Return the (x, y) coordinate for the center point of the cell that contains the specified text.  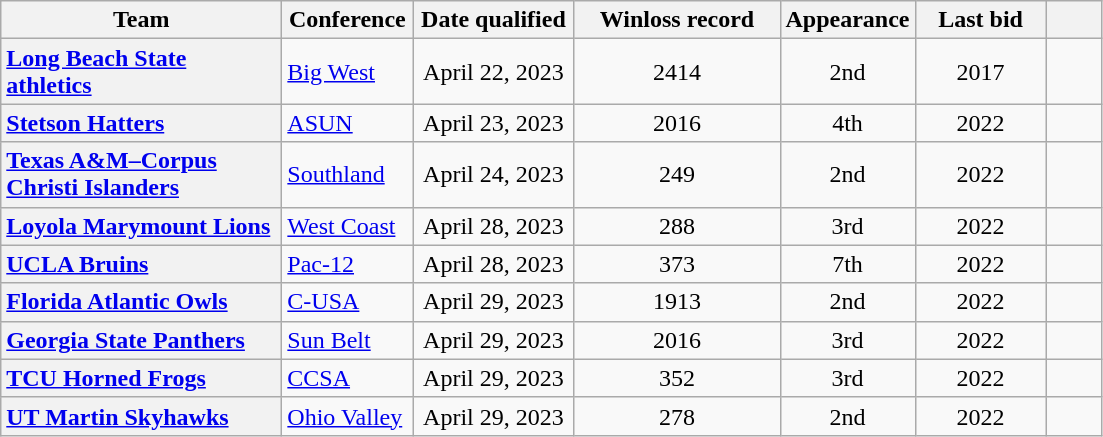
Georgia State Panthers (142, 340)
278 (677, 416)
Sun Belt (348, 340)
Winloss record (677, 20)
7th (848, 264)
Last bid (980, 20)
Southland (348, 174)
UT Martin Skyhawks (142, 416)
April 22, 2023 (494, 72)
Big West (348, 72)
CCSA (348, 378)
C-USA (348, 302)
Conference (348, 20)
Florida Atlantic Owls (142, 302)
Team (142, 20)
2414 (677, 72)
Pac-12 (348, 264)
Stetson Hatters (142, 123)
April 24, 2023 (494, 174)
Texas A&M–Corpus Christi Islanders (142, 174)
Appearance (848, 20)
April 23, 2023 (494, 123)
288 (677, 226)
4th (848, 123)
ASUN (348, 123)
352 (677, 378)
2017 (980, 72)
Ohio Valley (348, 416)
Long Beach State athletics (142, 72)
373 (677, 264)
Date qualified (494, 20)
249 (677, 174)
Loyola Marymount Lions (142, 226)
1913 (677, 302)
UCLA Bruins (142, 264)
TCU Horned Frogs (142, 378)
West Coast (348, 226)
